Determine the [x, y] coordinate at the center of the cell enclosing the given text.  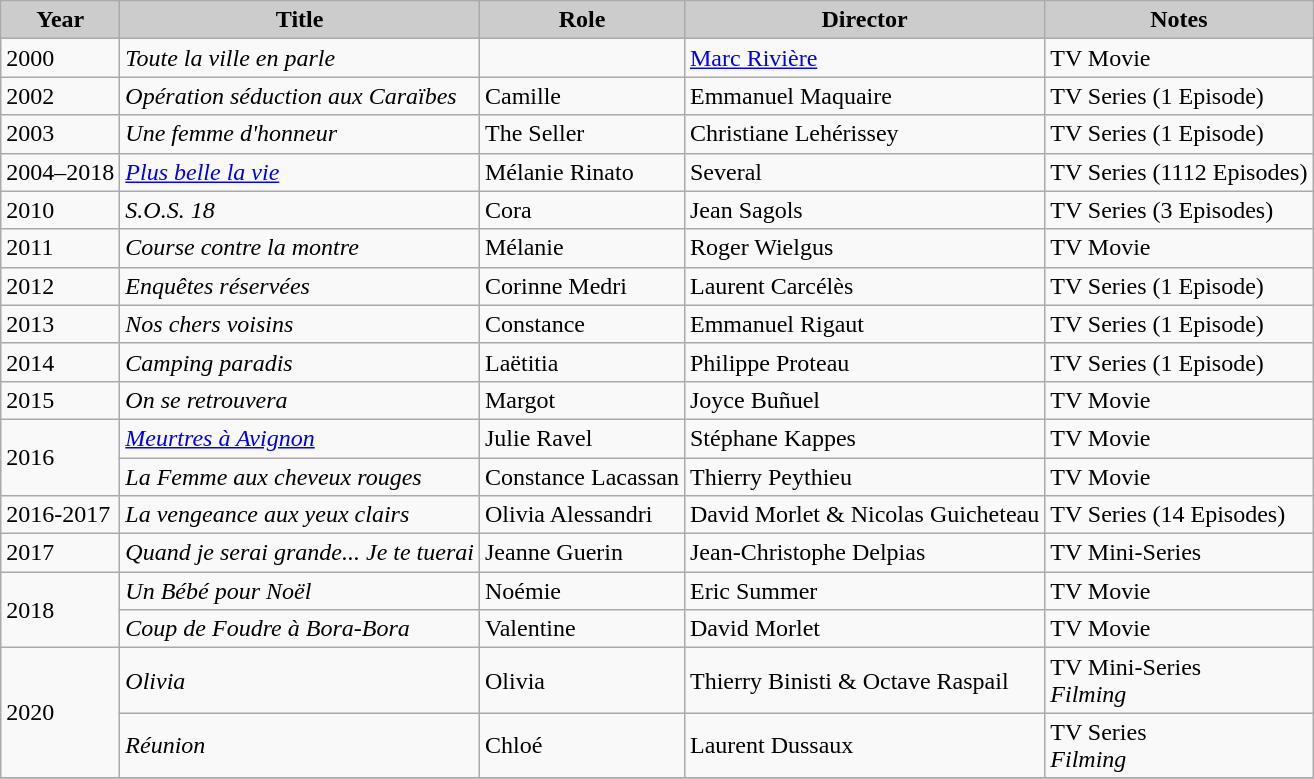
Philippe Proteau [864, 362]
2004–2018 [60, 172]
Laurent Dussaux [864, 746]
2012 [60, 286]
Stéphane Kappes [864, 438]
2000 [60, 58]
Toute la ville en parle [300, 58]
On se retrouvera [300, 400]
Olivia Alessandri [582, 515]
Thierry Peythieu [864, 477]
TV Series (14 Episodes) [1179, 515]
Laurent Carcélès [864, 286]
Mélanie [582, 248]
2018 [60, 610]
2016-2017 [60, 515]
Constance [582, 324]
2014 [60, 362]
TV Mini-SeriesFilming [1179, 680]
2011 [60, 248]
2003 [60, 134]
Director [864, 20]
Cora [582, 210]
The Seller [582, 134]
Meurtres à Avignon [300, 438]
Marc Rivière [864, 58]
Camping paradis [300, 362]
Notes [1179, 20]
Opération séduction aux Caraïbes [300, 96]
TV Series (1112 Episodes) [1179, 172]
Joyce Buñuel [864, 400]
Jean Sagols [864, 210]
Eric Summer [864, 591]
Quand je serai grande... Je te tuerai [300, 553]
Laëtitia [582, 362]
Valentine [582, 629]
2002 [60, 96]
TV Series (3 Episodes) [1179, 210]
2013 [60, 324]
David Morlet [864, 629]
Un Bébé pour Noël [300, 591]
Noémie [582, 591]
Constance Lacassan [582, 477]
Emmanuel Rigaut [864, 324]
Coup de Foudre à Bora-Bora [300, 629]
Thierry Binisti & Octave Raspail [864, 680]
Christiane Lehérissey [864, 134]
2020 [60, 713]
Plus belle la vie [300, 172]
David Morlet & Nicolas Guicheteau [864, 515]
S.O.S. 18 [300, 210]
Several [864, 172]
Title [300, 20]
Roger Wielgus [864, 248]
Course contre la montre [300, 248]
La vengeance aux yeux clairs [300, 515]
Role [582, 20]
Une femme d'honneur [300, 134]
Nos chers voisins [300, 324]
Réunion [300, 746]
La Femme aux cheveux rouges [300, 477]
Jeanne Guerin [582, 553]
2017 [60, 553]
Julie Ravel [582, 438]
Corinne Medri [582, 286]
TV Mini-Series [1179, 553]
2015 [60, 400]
Year [60, 20]
Enquêtes réservées [300, 286]
Chloé [582, 746]
Camille [582, 96]
TV SeriesFilming [1179, 746]
Emmanuel Maquaire [864, 96]
Jean-Christophe Delpias [864, 553]
2016 [60, 457]
Mélanie Rinato [582, 172]
Margot [582, 400]
2010 [60, 210]
